Identify which cell holds the provided text, then report its (X, Y) central coordinate. 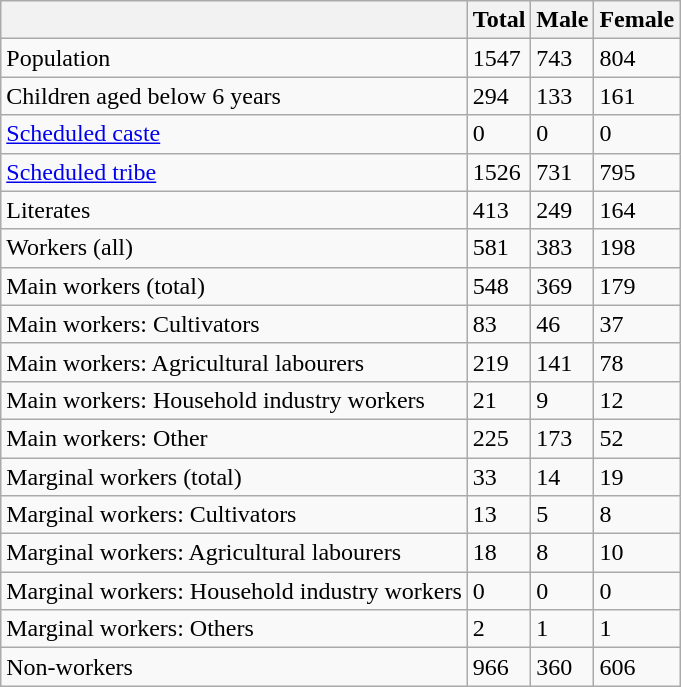
Workers (all) (234, 248)
5 (562, 515)
Population (234, 58)
Marginal workers (total) (234, 477)
743 (562, 58)
Scheduled caste (234, 134)
37 (637, 324)
Main workers: Household industry workers (234, 400)
369 (562, 286)
133 (562, 96)
83 (499, 324)
Marginal workers: Others (234, 629)
46 (562, 324)
606 (637, 667)
804 (637, 58)
225 (499, 438)
1547 (499, 58)
1526 (499, 172)
18 (499, 553)
12 (637, 400)
52 (637, 438)
78 (637, 362)
413 (499, 210)
Literates (234, 210)
Non-workers (234, 667)
161 (637, 96)
198 (637, 248)
581 (499, 248)
Marginal workers: Agricultural labourers (234, 553)
9 (562, 400)
19 (637, 477)
795 (637, 172)
Marginal workers: Household industry workers (234, 591)
294 (499, 96)
219 (499, 362)
21 (499, 400)
Main workers: Cultivators (234, 324)
Total (499, 20)
Marginal workers: Cultivators (234, 515)
Main workers (total) (234, 286)
14 (562, 477)
249 (562, 210)
Female (637, 20)
173 (562, 438)
731 (562, 172)
Children aged below 6 years (234, 96)
164 (637, 210)
383 (562, 248)
Male (562, 20)
141 (562, 362)
360 (562, 667)
Main workers: Agricultural labourers (234, 362)
966 (499, 667)
10 (637, 553)
548 (499, 286)
13 (499, 515)
179 (637, 286)
33 (499, 477)
Main workers: Other (234, 438)
Scheduled tribe (234, 172)
2 (499, 629)
